Find where the given text appears and provide that cell's center as (X, Y) coordinate. 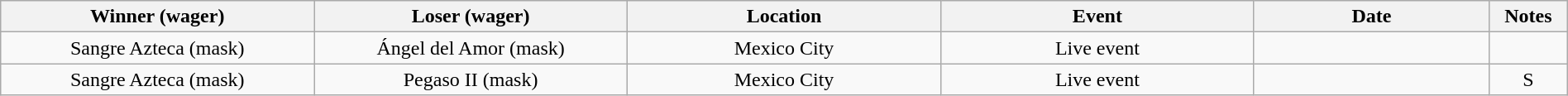
Winner (wager) (157, 17)
S (1528, 79)
Notes (1528, 17)
Loser (wager) (471, 17)
Pegaso II (mask) (471, 79)
Date (1371, 17)
Ángel del Amor (mask) (471, 48)
Event (1097, 17)
Location (784, 17)
